Return [X, Y] of the center of cell containing provided text 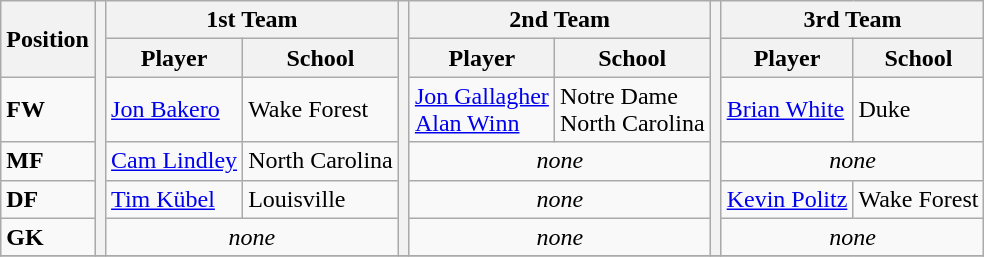
1st Team [252, 20]
Notre DameNorth Carolina [632, 110]
Tim Kübel [174, 199]
2nd Team [560, 20]
Jon GallagherAlan Winn [482, 110]
MF [48, 161]
FW [48, 110]
Louisville [321, 199]
Cam Lindley [174, 161]
DF [48, 199]
3rd Team [852, 20]
Jon Bakero [174, 110]
Duke [918, 110]
Kevin Politz [787, 199]
GK [48, 237]
Position [48, 39]
North Carolina [321, 161]
Brian White [787, 110]
